Search for the cell housing the specified text and yield its [X, Y] center coordinate. 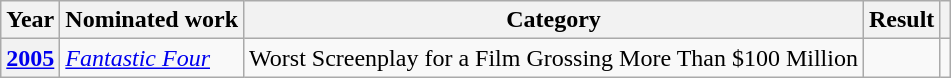
Worst Screenplay for a Film Grossing More Than $100 Million [554, 58]
Nominated work [152, 20]
2005 [30, 58]
Category [554, 20]
Result [901, 20]
Year [30, 20]
Fantastic Four [152, 58]
